Capture the cell that displays the provided text and extract its [X, Y] central coordinate. 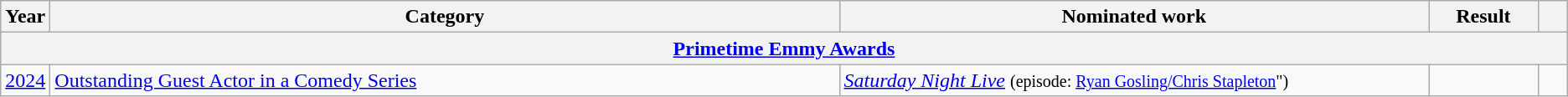
2024 [25, 80]
Primetime Emmy Awards [784, 48]
Saturday Night Live (episode: Ryan Gosling/Chris Stapleton") [1134, 80]
Year [25, 17]
Outstanding Guest Actor in a Comedy Series [445, 80]
Category [445, 17]
Result [1484, 17]
Nominated work [1134, 17]
